Find where the given text appears and provide that cell's center as [x, y] coordinate. 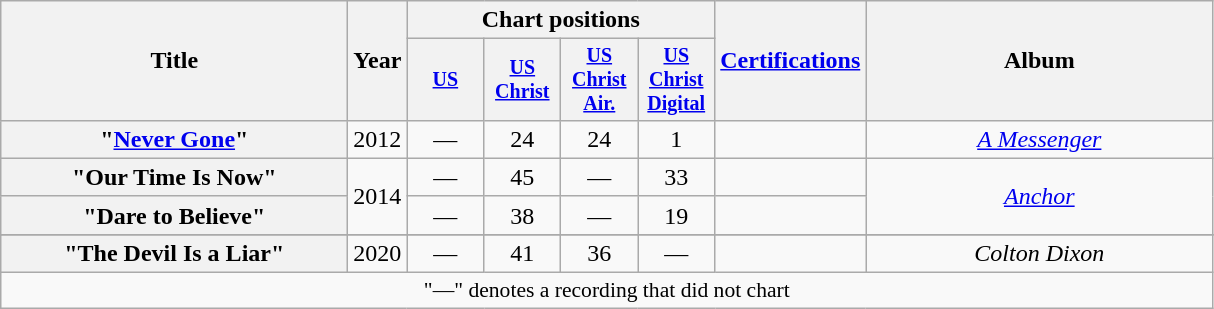
"Our Time Is Now" [174, 177]
"The Devil Is a Liar" [174, 253]
USChrist Air. [600, 80]
US [446, 80]
"Never Gone" [174, 139]
"—" denotes a recording that did not chart [607, 291]
2020 [378, 253]
A Messenger [1040, 139]
1 [676, 139]
Colton Dixon [1040, 253]
2014 [378, 196]
36 [600, 253]
45 [522, 177]
"Dare to Believe" [174, 215]
Anchor [1040, 196]
Year [378, 61]
41 [522, 253]
Certifications [790, 61]
USChristDigital [676, 80]
33 [676, 177]
Album [1040, 61]
USChrist [522, 80]
19 [676, 215]
Chart positions [561, 20]
Title [174, 61]
2012 [378, 139]
38 [522, 215]
